Pinpoint the cell where the given text exists, returning its [X, Y] midpoint coordinate. 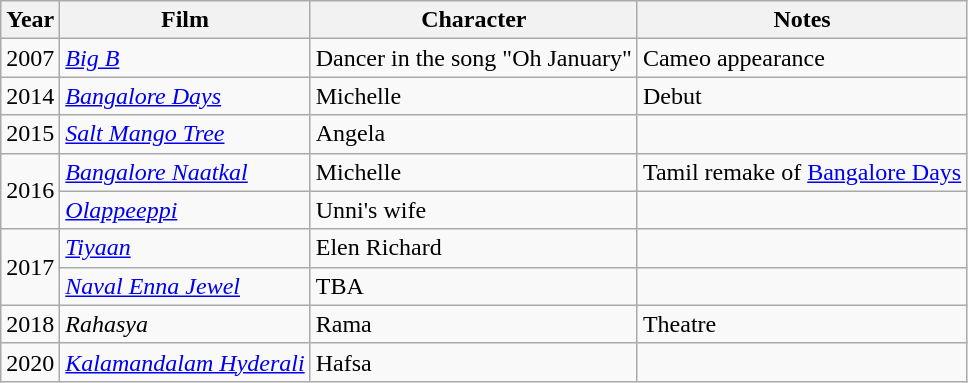
TBA [474, 286]
2017 [30, 267]
2020 [30, 362]
Kalamandalam Hyderali [185, 362]
Rama [474, 324]
Debut [802, 96]
Unni's wife [474, 210]
Character [474, 20]
Rahasya [185, 324]
Bangalore Naatkal [185, 172]
Year [30, 20]
Dancer in the song "Oh January" [474, 58]
Notes [802, 20]
2014 [30, 96]
2018 [30, 324]
Big B [185, 58]
2016 [30, 191]
Tamil remake of Bangalore Days [802, 172]
Hafsa [474, 362]
2015 [30, 134]
Tiyaan [185, 248]
2007 [30, 58]
Elen Richard [474, 248]
Salt Mango Tree [185, 134]
Bangalore Days [185, 96]
Olappeeppi [185, 210]
Cameo appearance [802, 58]
Angela [474, 134]
Film [185, 20]
Naval Enna Jewel [185, 286]
Theatre [802, 324]
